Determine the (X, Y) coordinate at the center of the cell enclosing the given text.  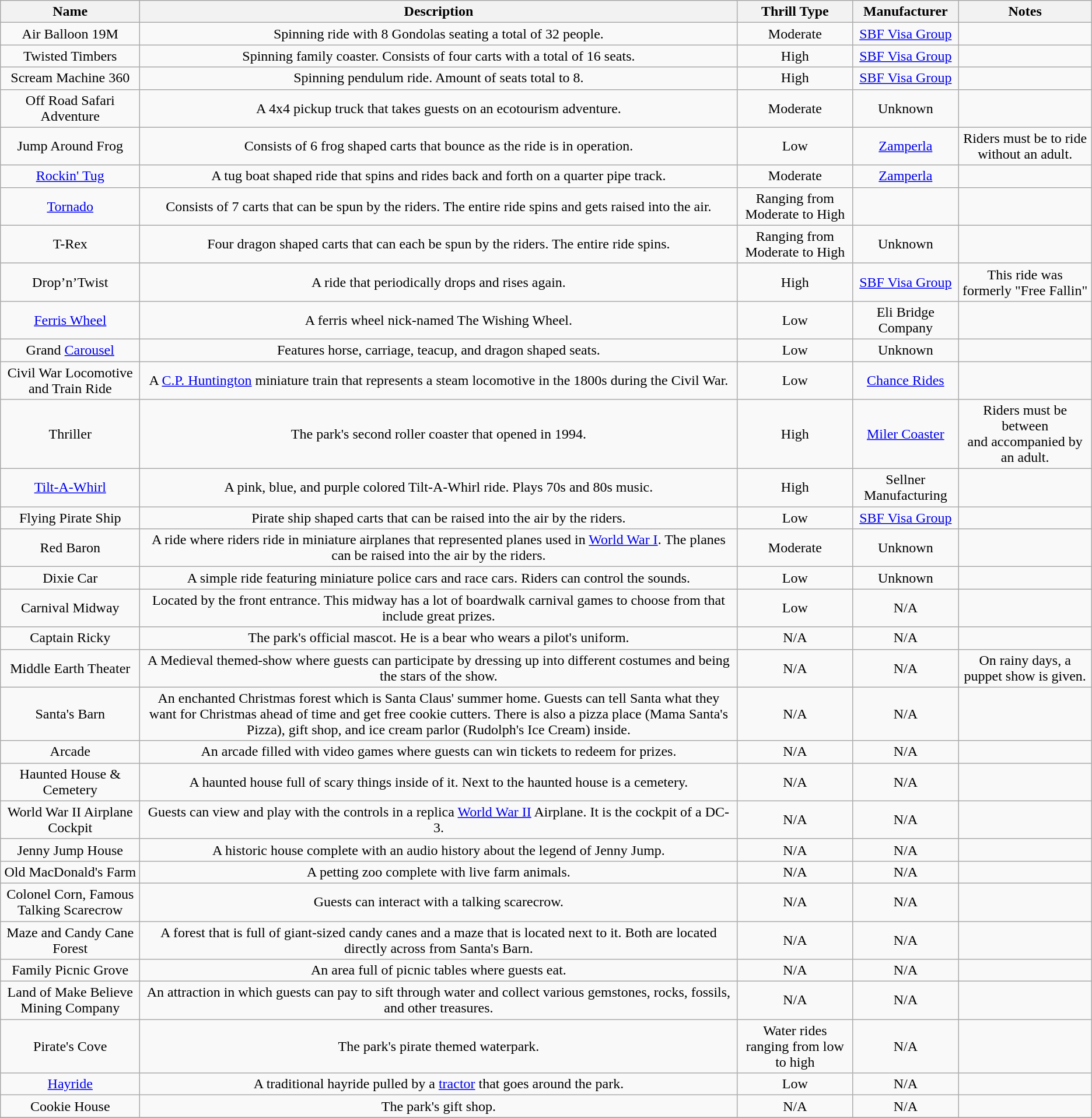
Middle Earth Theater (70, 668)
Hayride (70, 1084)
Twisted Timbers (70, 56)
On rainy days, a puppet show is given. (1025, 668)
Maze and Candy Cane Forest (70, 940)
Drop’n’Twist (70, 282)
T-Rex (70, 244)
Pirate ship shaped carts that can be raised into the air by the riders. (439, 518)
The park's official mascot. He is a bear who wears a pilot's uniform. (439, 638)
An area full of picnic tables where guests eat. (439, 970)
A tug boat shaped ride that spins and rides back and forth on a quarter pipe track. (439, 176)
Features horse, carriage, teacup, and dragon shaped seats. (439, 350)
Water rides ranging from low to high (794, 1046)
An attraction in which guests can pay to sift through water and collect various gemstones, rocks, fossils, and other treasures. (439, 1001)
Flying Pirate Ship (70, 518)
Miler Coaster (906, 434)
Ferris Wheel (70, 320)
Arcade (70, 752)
A ride that periodically drops and rises again. (439, 282)
Consists of 6 frog shaped carts that bounce as the ride is in operation. (439, 146)
A Medieval themed-show where guests can participate by dressing up into different costumes and being the stars of the show. (439, 668)
Spinning pendulum ride. Amount of seats total to 8. (439, 78)
A C.P. Huntington miniature train that represents a steam locomotive in the 1800s during the Civil War. (439, 380)
A haunted house full of scary things inside of it. Next to the haunted house is a cemetery. (439, 781)
A simple ride featuring miniature police cars and race cars. Riders can control the sounds. (439, 578)
Riders must be to ride without an adult. (1025, 146)
Manufacturer (906, 12)
A ferris wheel nick-named The Wishing Wheel. (439, 320)
Captain Ricky (70, 638)
Red Baron (70, 548)
Description (439, 12)
A pink, blue, and purple colored Tilt-A-Whirl ride. Plays 70s and 80s music. (439, 488)
Rockin' Tug (70, 176)
Colonel Corn, Famous Talking Scarecrow (70, 902)
The park's gift shop. (439, 1106)
Off Road Safari Adventure (70, 108)
This ride was formerly "Free Fallin" (1025, 282)
Air Balloon 19M (70, 34)
Thrill Type (794, 12)
Eli Bridge Company (906, 320)
Spinning ride with 8 Gondolas seating a total of 32 people. (439, 34)
Civil War Locomotive and Train Ride (70, 380)
Grand Carousel (70, 350)
Tornado (70, 206)
Carnival Midway (70, 608)
Spinning family coaster. Consists of four carts with a total of 16 seats. (439, 56)
Chance Rides (906, 380)
World War II Airplane Cockpit (70, 820)
Riders must be between and accompanied by an adult. (1025, 434)
Dixie Car (70, 578)
Four dragon shaped carts that can each be spun by the riders. The entire ride spins. (439, 244)
The park's second roller coaster that opened in 1994. (439, 434)
Pirate's Cove (70, 1046)
Santa's Barn (70, 714)
Old MacDonald's Farm (70, 872)
Consists of 7 carts that can be spun by the riders. The entire ride spins and gets raised into the air. (439, 206)
The park's pirate themed waterpark. (439, 1046)
Notes (1025, 12)
Guests can view and play with the controls in a replica World War II Airplane. It is the cockpit of a DC-3. (439, 820)
A historic house complete with an audio history about the legend of Jenny Jump. (439, 850)
Family Picnic Grove (70, 970)
Haunted House & Cemetery (70, 781)
A ride where riders ride in miniature airplanes that represented planes used in World War I. The planes can be raised into the air by the riders. (439, 548)
A traditional hayride pulled by a tractor that goes around the park. (439, 1084)
Tilt-A-Whirl (70, 488)
Sellner Manufacturing (906, 488)
A 4x4 pickup truck that takes guests on an ecotourism adventure. (439, 108)
Name (70, 12)
Jump Around Frog (70, 146)
Scream Machine 360 (70, 78)
Cookie House (70, 1106)
A petting zoo complete with live farm animals. (439, 872)
Jenny Jump House (70, 850)
A forest that is full of giant-sized candy canes and a maze that is located next to it. Both are located directly across from Santa's Barn. (439, 940)
Guests can interact with a talking scarecrow. (439, 902)
An arcade filled with video games where guests can win tickets to redeem for prizes. (439, 752)
Land of Make Believe Mining Company (70, 1001)
Thriller (70, 434)
Located by the front entrance. This midway has a lot of boardwalk carnival games to choose from that include great prizes. (439, 608)
